Extract the (x, y) coordinate from the center of the cell holding the provided text.  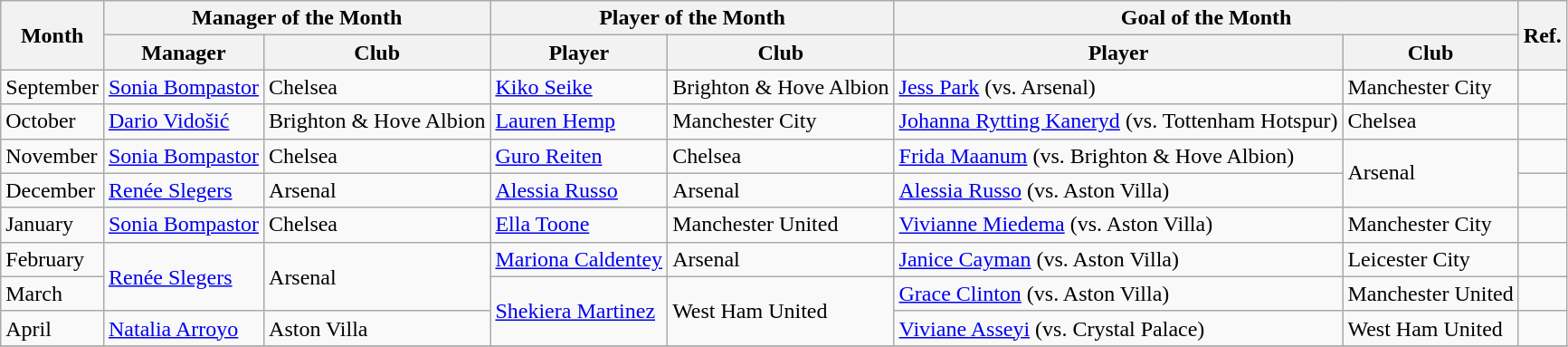
Ella Toone (579, 225)
January (52, 225)
Frida Maanum (vs. Brighton & Hove Albion) (1118, 156)
Natalia Arroyo (183, 328)
Leicester City (1430, 259)
Month (52, 35)
Kiko Seike (579, 87)
March (52, 294)
Mariona Caldentey (579, 259)
February (52, 259)
Alessia Russo (579, 190)
Jess Park (vs. Arsenal) (1118, 87)
Guro Reiten (579, 156)
September (52, 87)
Lauren Hemp (579, 121)
October (52, 121)
Grace Clinton (vs. Aston Villa) (1118, 294)
Shekiera Martinez (579, 311)
Janice Cayman (vs. Aston Villa) (1118, 259)
Vivianne Miedema (vs. Aston Villa) (1118, 225)
Dario Vidošić (183, 121)
Manager of the Month (297, 18)
November (52, 156)
Alessia Russo (vs. Aston Villa) (1118, 190)
Viviane Asseyi (vs. Crystal Palace) (1118, 328)
Manager (183, 53)
Aston Villa (377, 328)
Goal of the Month (1206, 18)
April (52, 328)
Ref. (1542, 35)
Player of the Month (692, 18)
December (52, 190)
Johanna Rytting Kaneryd (vs. Tottenham Hotspur) (1118, 121)
